Scan for the cell matching the given text and deliver its [X, Y] coordinate at center. 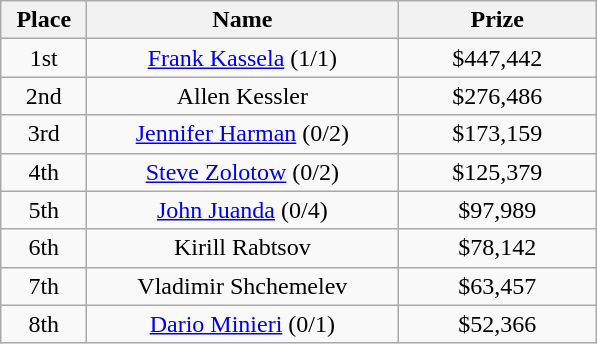
Prize [498, 20]
Allen Kessler [242, 96]
$78,142 [498, 248]
1st [44, 58]
7th [44, 286]
$63,457 [498, 286]
Jennifer Harman (0/2) [242, 134]
6th [44, 248]
Steve Zolotow (0/2) [242, 172]
$52,366 [498, 324]
Frank Kassela (1/1) [242, 58]
Kirill Rabtsov [242, 248]
4th [44, 172]
$447,442 [498, 58]
$276,486 [498, 96]
$97,989 [498, 210]
Place [44, 20]
5th [44, 210]
2nd [44, 96]
$125,379 [498, 172]
John Juanda (0/4) [242, 210]
8th [44, 324]
Name [242, 20]
Vladimir Shchemelev [242, 286]
$173,159 [498, 134]
3rd [44, 134]
Dario Minieri (0/1) [242, 324]
